Determine the (x, y) coordinate at the center of the cell enclosing the given text.  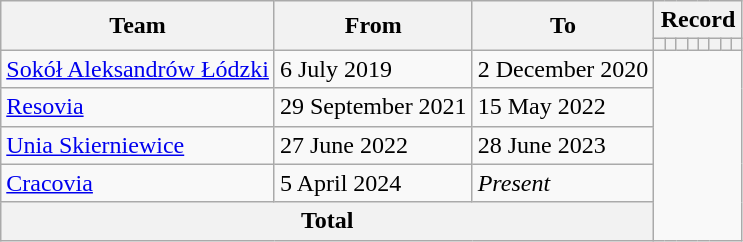
Unia Skierniewice (138, 145)
To (563, 26)
Cracovia (138, 183)
28 June 2023 (563, 145)
6 July 2019 (373, 69)
From (373, 26)
2 December 2020 (563, 69)
27 June 2022 (373, 145)
Record (698, 20)
Total (328, 221)
Resovia (138, 107)
29 September 2021 (373, 107)
Team (138, 26)
5 April 2024 (373, 183)
15 May 2022 (563, 107)
Sokół Aleksandrów Łódzki (138, 69)
Present (563, 183)
